From the cell containing the given text, extract its center point as [X, Y] coordinate. 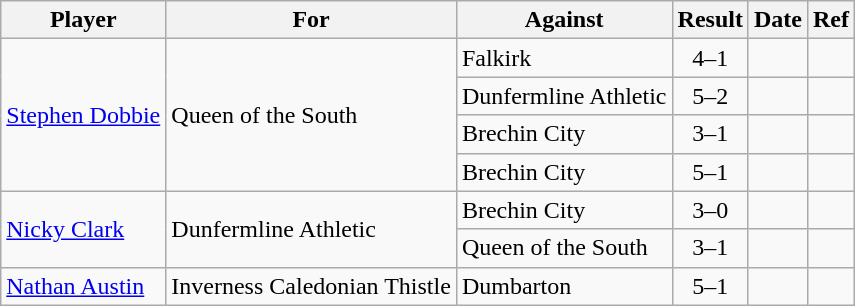
Ref [830, 20]
Date [778, 20]
For [312, 20]
Inverness Caledonian Thistle [312, 286]
Falkirk [564, 58]
Stephen Dobbie [84, 115]
3–0 [710, 210]
5–2 [710, 96]
Nathan Austin [84, 286]
Player [84, 20]
4–1 [710, 58]
Result [710, 20]
Dumbarton [564, 286]
Nicky Clark [84, 229]
Against [564, 20]
